Scan for the cell matching the given text and deliver its (x, y) coordinate at center. 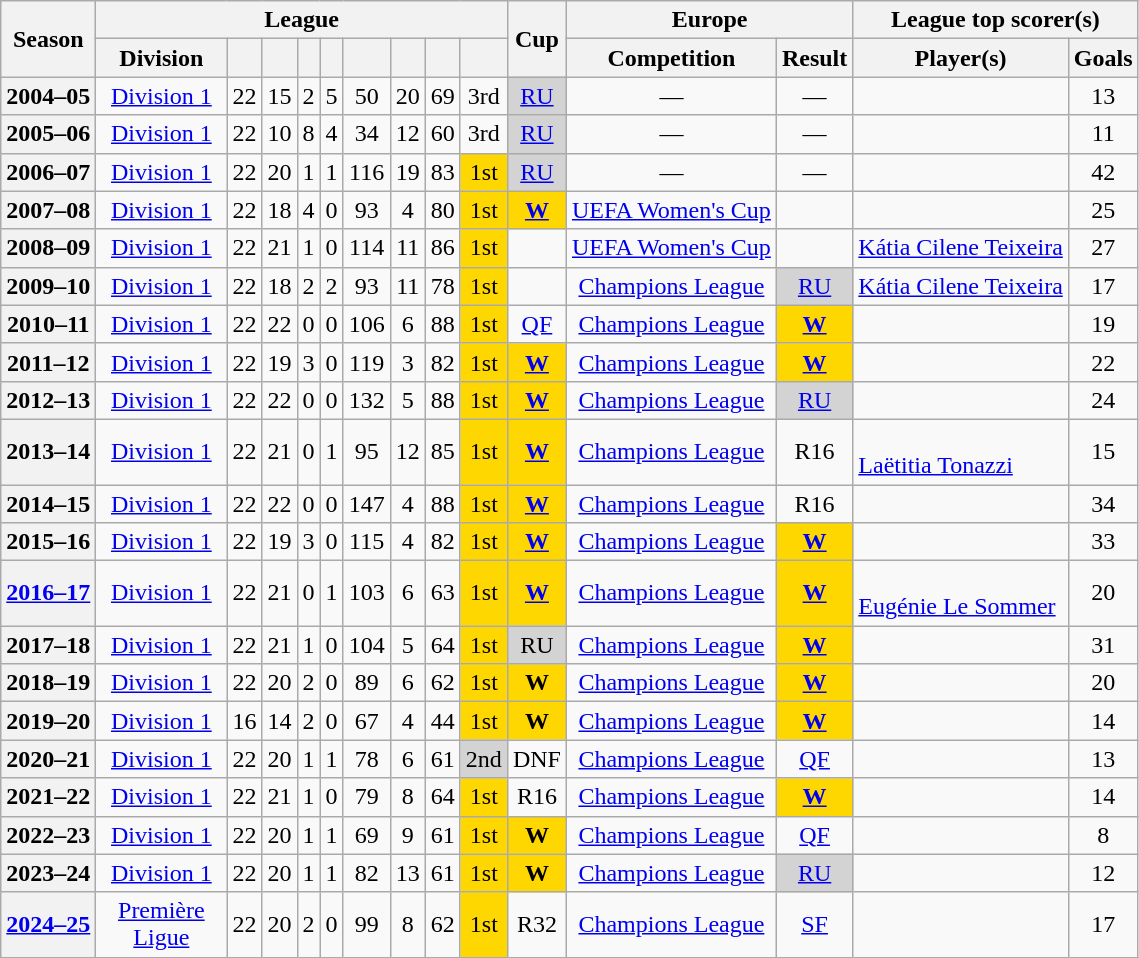
League (302, 20)
2010–11 (48, 324)
85 (442, 452)
2016–17 (48, 594)
2014–15 (48, 503)
2020–21 (48, 759)
79 (366, 797)
114 (366, 248)
2013–14 (48, 452)
Competition (671, 58)
27 (1103, 248)
99 (366, 924)
50 (366, 96)
2007–08 (48, 210)
Laëtitia Tonazzi (961, 452)
86 (442, 248)
Eugénie Le Sommer (961, 594)
2008–09 (48, 248)
2005–06 (48, 134)
119 (366, 362)
DNF (536, 759)
147 (366, 503)
Division (162, 58)
2018–19 (48, 683)
2004–05 (48, 96)
95 (366, 452)
2012–13 (48, 400)
Result (814, 58)
103 (366, 594)
89 (366, 683)
2006–07 (48, 172)
25 (1103, 210)
Europe (709, 20)
Goals (1103, 58)
10 (280, 134)
Cup (536, 39)
63 (442, 594)
67 (366, 721)
80 (442, 210)
2011–12 (48, 362)
16 (244, 721)
SF (814, 924)
9 (408, 835)
24 (1103, 400)
2021–22 (48, 797)
106 (366, 324)
104 (366, 645)
2022–23 (48, 835)
R32 (536, 924)
2023–24 (48, 873)
31 (1103, 645)
33 (1103, 542)
2009–10 (48, 286)
2017–18 (48, 645)
116 (366, 172)
132 (366, 400)
115 (366, 542)
2019–20 (48, 721)
60 (442, 134)
2015–16 (48, 542)
83 (442, 172)
Player(s) (961, 58)
2024–25 (48, 924)
2nd (484, 759)
League top scorer(s) (996, 20)
Première Ligue (162, 924)
44 (442, 721)
42 (1103, 172)
Season (48, 39)
